Find where the given text appears and provide that cell's center as [X, Y] coordinate. 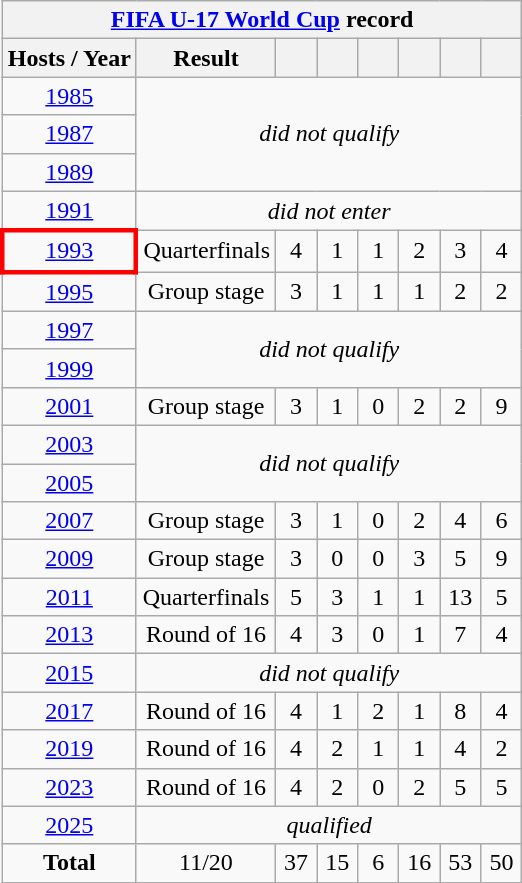
2025 [69, 825]
1991 [69, 211]
2015 [69, 673]
2009 [69, 559]
2003 [69, 444]
2001 [69, 406]
15 [338, 863]
50 [502, 863]
16 [420, 863]
8 [460, 711]
1989 [69, 172]
13 [460, 597]
2007 [69, 521]
Total [69, 863]
1985 [69, 96]
1993 [69, 252]
37 [296, 863]
11/20 [206, 863]
FIFA U-17 World Cup record [262, 20]
1987 [69, 134]
did not enter [329, 211]
qualified [329, 825]
1995 [69, 292]
Hosts / Year [69, 58]
2011 [69, 597]
2017 [69, 711]
7 [460, 635]
1999 [69, 368]
2023 [69, 787]
2019 [69, 749]
2005 [69, 483]
2013 [69, 635]
53 [460, 863]
Result [206, 58]
1997 [69, 330]
